Output the (X, Y) coordinate of the center of the cell containing the given text.  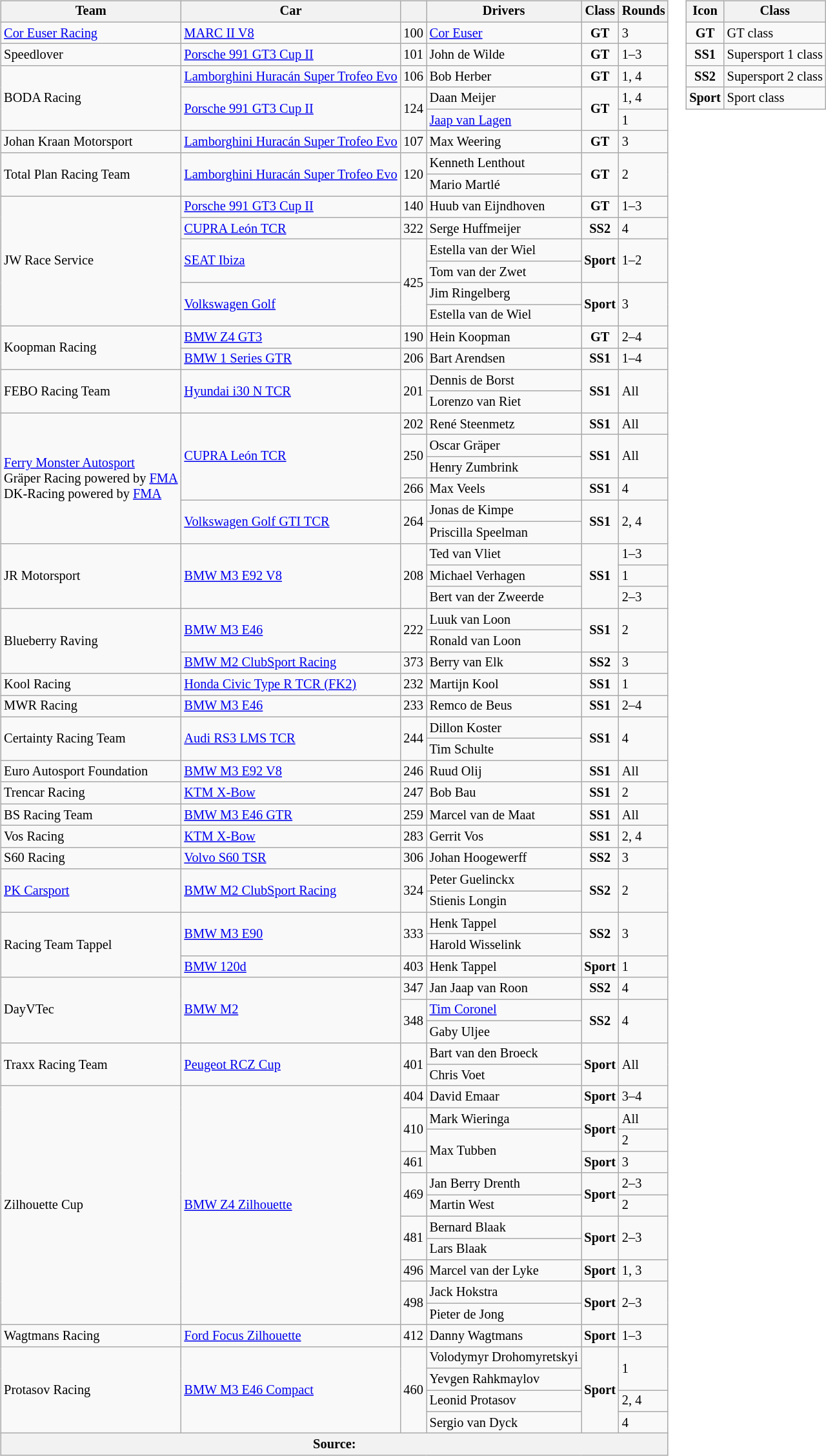
222 (413, 630)
Bart van den Broeck (504, 1053)
107 (413, 142)
403 (413, 967)
401 (413, 1064)
JR Motorsport (90, 575)
John de Wilde (504, 55)
Dennis de Borst (504, 381)
BMW M3 E46 GTR (290, 815)
Pieter de Jong (504, 1314)
Tim Coronel (504, 1010)
Traxx Racing Team (90, 1064)
Jan Berry Drenth (504, 1184)
Jim Ringelberg (504, 294)
Car (290, 12)
S60 Racing (90, 858)
Chris Voet (504, 1075)
BODA Racing (90, 98)
Sergio van Dyck (504, 1422)
Bob Herber (504, 77)
Mario Martlé (504, 185)
322 (413, 228)
Gaby Uljee (504, 1032)
Max Tubben (504, 1151)
Protasov Racing (90, 1390)
Icon (705, 12)
Tim Schulte (504, 750)
333 (413, 934)
244 (413, 738)
Bert van der Zweerde (504, 597)
266 (413, 489)
Johan Kraan Motorsport (90, 142)
BMW M2 (290, 1010)
Dillon Koster (504, 728)
Oscar Gräper (504, 446)
René Steenmetz (504, 424)
Ruud Olij (504, 772)
Tom van der Zwet (504, 272)
481 (413, 1237)
246 (413, 772)
412 (413, 1336)
Racing Team Tappel (90, 944)
Estella van de Wiel (504, 315)
1–4 (644, 359)
202 (413, 424)
348 (413, 1021)
232 (413, 684)
Mark Wieringa (504, 1119)
Yevgen Rahkmaylov (504, 1379)
Euro Autosport Foundation (90, 772)
498 (413, 1303)
David Emaar (504, 1097)
Stienis Longin (504, 902)
100 (413, 33)
Estella van der Wiel (504, 250)
Volkswagen Golf GTI TCR (290, 521)
250 (413, 457)
Blueberry Raving (90, 641)
Huub van Eijndhoven (504, 207)
496 (413, 1271)
Kool Racing (90, 684)
Certainty Racing Team (90, 738)
Gerrit Vos (504, 837)
JW Race Service (90, 261)
Audi RS3 LMS TCR (290, 738)
Bob Bau (504, 793)
120 (413, 174)
410 (413, 1129)
Supersport 2 class (775, 77)
Marcel van der Lyke (504, 1271)
324 (413, 890)
Martin West (504, 1206)
Berry van Elk (504, 663)
Cor Euser (504, 33)
Johan Hoogewerff (504, 858)
460 (413, 1390)
Marcel van de Maat (504, 815)
Wagtmans Racing (90, 1336)
BMW Z4 GT3 (290, 337)
Ford Focus Zilhouette (290, 1336)
404 (413, 1097)
Kenneth Lenthout (504, 163)
Lars Blaak (504, 1249)
Remco de Beus (504, 706)
101 (413, 55)
BMW 1 Series GTR (290, 359)
461 (413, 1162)
Martijn Kool (504, 684)
Serge Huffmeijer (504, 228)
Bernard Blaak (504, 1227)
Volvo S60 TSR (290, 858)
BMW Z4 Zilhouette (290, 1205)
Volodymyr Drohomyretskyi (504, 1357)
Honda Civic Type R TCR (FK2) (290, 684)
Michael Verhagen (504, 576)
Luuk van Loon (504, 619)
Leonid Protasov (504, 1401)
Jan Jaap van Roon (504, 988)
Harold Wisselink (504, 945)
Supersport 1 class (775, 55)
Speedlover (90, 55)
Trencar Racing (90, 793)
Priscilla Speelman (504, 532)
Source: (334, 1444)
Ted van Vliet (504, 554)
247 (413, 793)
BMW 120d (290, 967)
BMW M3 E46 Compact (290, 1390)
124 (413, 108)
Daan Meijer (504, 98)
BS Racing Team (90, 815)
DayVTec (90, 1010)
233 (413, 706)
FEBO Racing Team (90, 391)
469 (413, 1195)
Hein Koopman (504, 337)
Lorenzo van Riet (504, 402)
259 (413, 815)
Ferry Monster Autosport Gräper Racing powered by FMA DK-Racing powered by FMA (90, 478)
201 (413, 391)
Team (90, 12)
Jaap van Lagen (504, 120)
Koopman Racing (90, 347)
Cor Euser Racing (90, 33)
Max Weering (504, 142)
Danny Wagtmans (504, 1336)
283 (413, 837)
347 (413, 988)
190 (413, 337)
Drivers (504, 12)
1–2 (644, 261)
Peter Guelinckx (504, 880)
Jack Hokstra (504, 1292)
Ronald van Loon (504, 641)
Volkswagen Golf (290, 304)
373 (413, 663)
BMW M3 E90 (290, 934)
206 (413, 359)
Peugeot RCZ Cup (290, 1064)
264 (413, 521)
106 (413, 77)
Henry Zumbrink (504, 467)
3–4 (644, 1097)
208 (413, 575)
Sport class (775, 98)
GT class (775, 33)
PK Carsport (90, 890)
MARC II V8 (290, 33)
Jonas de Kimpe (504, 511)
MWR Racing (90, 706)
Vos Racing (90, 837)
SEAT Ibiza (290, 261)
425 (413, 283)
Zilhouette Cup (90, 1205)
Hyundai i30 N TCR (290, 391)
Max Veels (504, 489)
1, 3 (644, 1271)
Total Plan Racing Team (90, 174)
140 (413, 207)
Rounds (644, 12)
Bart Arendsen (504, 359)
306 (413, 858)
